Search for the cell housing the specified text and yield its [x, y] center coordinate. 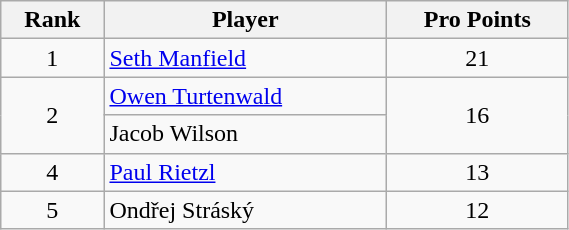
Pro Points [478, 20]
1 [52, 58]
2 [52, 115]
13 [478, 172]
Paul Rietzl [246, 172]
21 [478, 58]
4 [52, 172]
Seth Manfield [246, 58]
5 [52, 210]
Rank [52, 20]
Ondřej Stráský [246, 210]
16 [478, 115]
Jacob Wilson [246, 134]
Player [246, 20]
Owen Turtenwald [246, 96]
12 [478, 210]
